Capture the cell that displays the provided text and extract its [x, y] central coordinate. 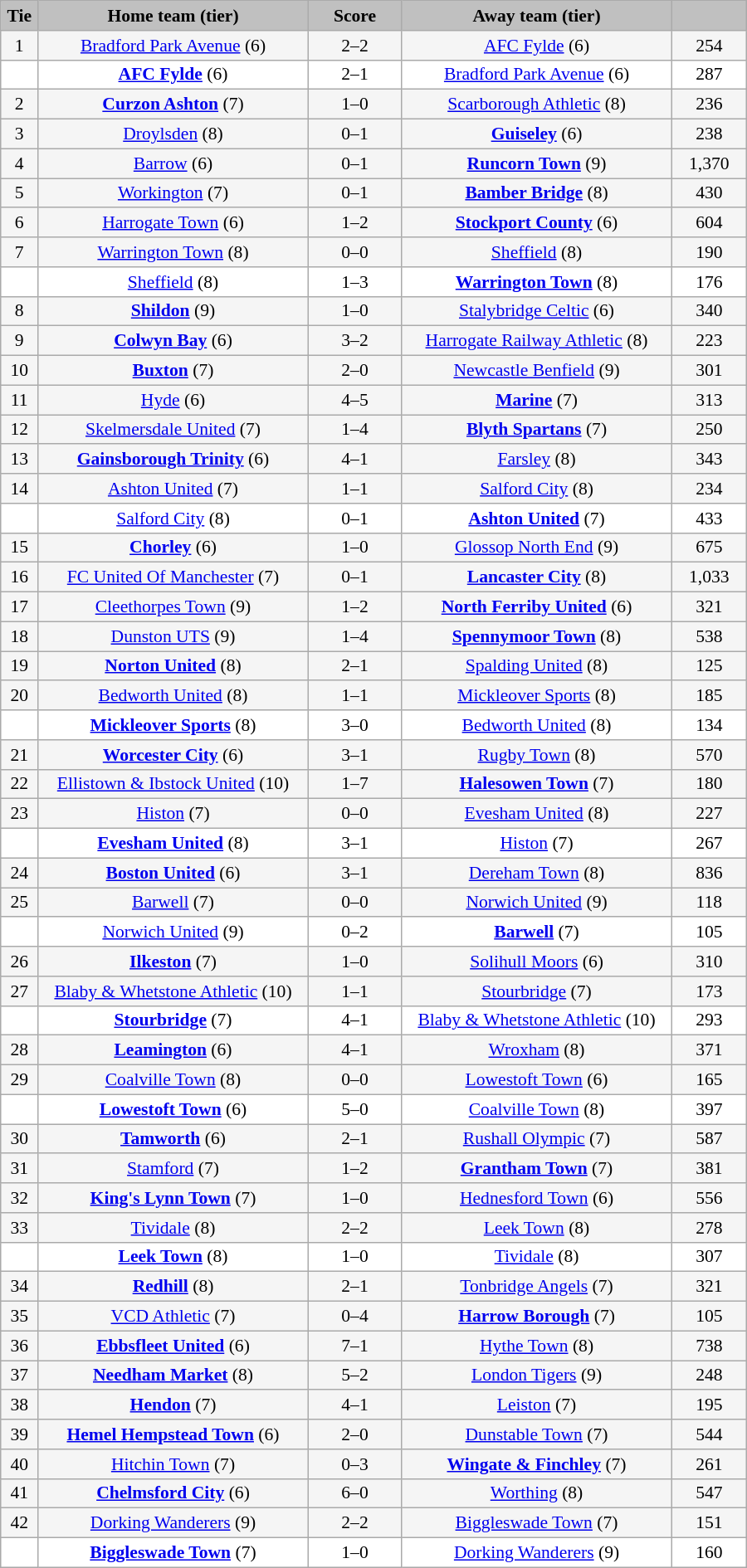
Hyde (6) [173, 400]
248 [709, 1376]
Droylsden (8) [173, 134]
Skelmersdale United (7) [173, 430]
Rugby Town (8) [537, 755]
125 [709, 666]
371 [709, 1050]
Hemel Hempstead Town (6) [173, 1434]
1 [20, 46]
Ebbsfleet United (6) [173, 1346]
250 [709, 430]
267 [709, 844]
25 [20, 903]
238 [709, 134]
Ilkeston (7) [173, 962]
Stockport County (6) [537, 223]
Curzon Ashton (7) [173, 105]
Cleethorpes Town (9) [173, 607]
Wroxham (8) [537, 1050]
Norton United (8) [173, 666]
287 [709, 75]
Blyth Spartans (7) [537, 430]
1–3 [354, 282]
293 [709, 1020]
Tie [20, 16]
Chelmsford City (6) [173, 1493]
538 [709, 636]
301 [709, 371]
15 [20, 548]
1,033 [709, 577]
Hythe Town (8) [537, 1346]
604 [709, 223]
18 [20, 636]
0–2 [354, 933]
Shildon (9) [173, 311]
Away team (tier) [537, 16]
151 [709, 1523]
Chorley (6) [173, 548]
9 [20, 341]
Lancaster City (8) [537, 577]
Newcastle Benfield (9) [537, 371]
Marine (7) [537, 400]
Spalding United (8) [537, 666]
433 [709, 519]
Runcorn Town (9) [537, 163]
544 [709, 1434]
Harrow Borough (7) [537, 1317]
234 [709, 489]
3 [20, 134]
6 [20, 223]
0–4 [354, 1317]
5–0 [354, 1109]
190 [709, 252]
Colwyn Bay (6) [173, 341]
0–3 [354, 1464]
13 [20, 460]
261 [709, 1464]
223 [709, 341]
North Ferriby United (6) [537, 607]
12 [20, 430]
7 [20, 252]
675 [709, 548]
21 [20, 755]
33 [20, 1228]
37 [20, 1376]
20 [20, 696]
165 [709, 1080]
Redhill (8) [173, 1287]
Workington (7) [173, 193]
17 [20, 607]
6–0 [354, 1493]
Stalybridge Celtic (6) [537, 311]
343 [709, 460]
570 [709, 755]
Boston United (6) [173, 873]
Halesowen Town (7) [537, 784]
Dereham Town (8) [537, 873]
8 [20, 311]
36 [20, 1346]
556 [709, 1198]
16 [20, 577]
26 [20, 962]
27 [20, 991]
30 [20, 1139]
313 [709, 400]
3–2 [354, 341]
23 [20, 814]
VCD Athletic (7) [173, 1317]
39 [20, 1434]
227 [709, 814]
381 [709, 1169]
Glossop North End (9) [537, 548]
Guiseley (6) [537, 134]
173 [709, 991]
Gainsborough Trinity (6) [173, 460]
7–1 [354, 1346]
430 [709, 193]
547 [709, 1493]
310 [709, 962]
Hendon (7) [173, 1405]
Hednesford Town (6) [537, 1198]
42 [20, 1523]
Stamford (7) [173, 1169]
176 [709, 282]
19 [20, 666]
32 [20, 1198]
Scarborough Athletic (8) [537, 105]
40 [20, 1464]
Solihull Moors (6) [537, 962]
Needham Market (8) [173, 1376]
Ellistown & Ibstock United (10) [173, 784]
Harrogate Railway Athletic (8) [537, 341]
London Tigers (9) [537, 1376]
5–2 [354, 1376]
1,370 [709, 163]
Home team (tier) [173, 16]
22 [20, 784]
31 [20, 1169]
236 [709, 105]
FC United Of Manchester (7) [173, 577]
11 [20, 400]
King's Lynn Town (7) [173, 1198]
160 [709, 1553]
Grantham Town (7) [537, 1169]
Buxton (7) [173, 371]
307 [709, 1257]
Worcester City (6) [173, 755]
24 [20, 873]
Dunstable Town (7) [537, 1434]
587 [709, 1139]
Worthing (8) [537, 1493]
41 [20, 1493]
4 [20, 163]
340 [709, 311]
397 [709, 1109]
185 [709, 696]
Dunston UTS (9) [173, 636]
Bamber Bridge (8) [537, 193]
Rushall Olympic (7) [537, 1139]
1–7 [354, 784]
Harrogate Town (6) [173, 223]
195 [709, 1405]
180 [709, 784]
Farsley (8) [537, 460]
836 [709, 873]
Tonbridge Angels (7) [537, 1287]
254 [709, 46]
14 [20, 489]
28 [20, 1050]
Tamworth (6) [173, 1139]
34 [20, 1287]
5 [20, 193]
Wingate & Finchley (7) [537, 1464]
10 [20, 371]
118 [709, 903]
38 [20, 1405]
278 [709, 1228]
Barrow (6) [173, 163]
Score [354, 16]
Leamington (6) [173, 1050]
3–0 [354, 725]
35 [20, 1317]
Spennymoor Town (8) [537, 636]
Hitchin Town (7) [173, 1464]
4–5 [354, 400]
29 [20, 1080]
2 [20, 105]
Leiston (7) [537, 1405]
134 [709, 725]
738 [709, 1346]
